Provide the (x, y) coordinate of the cell's center where the given text is located.  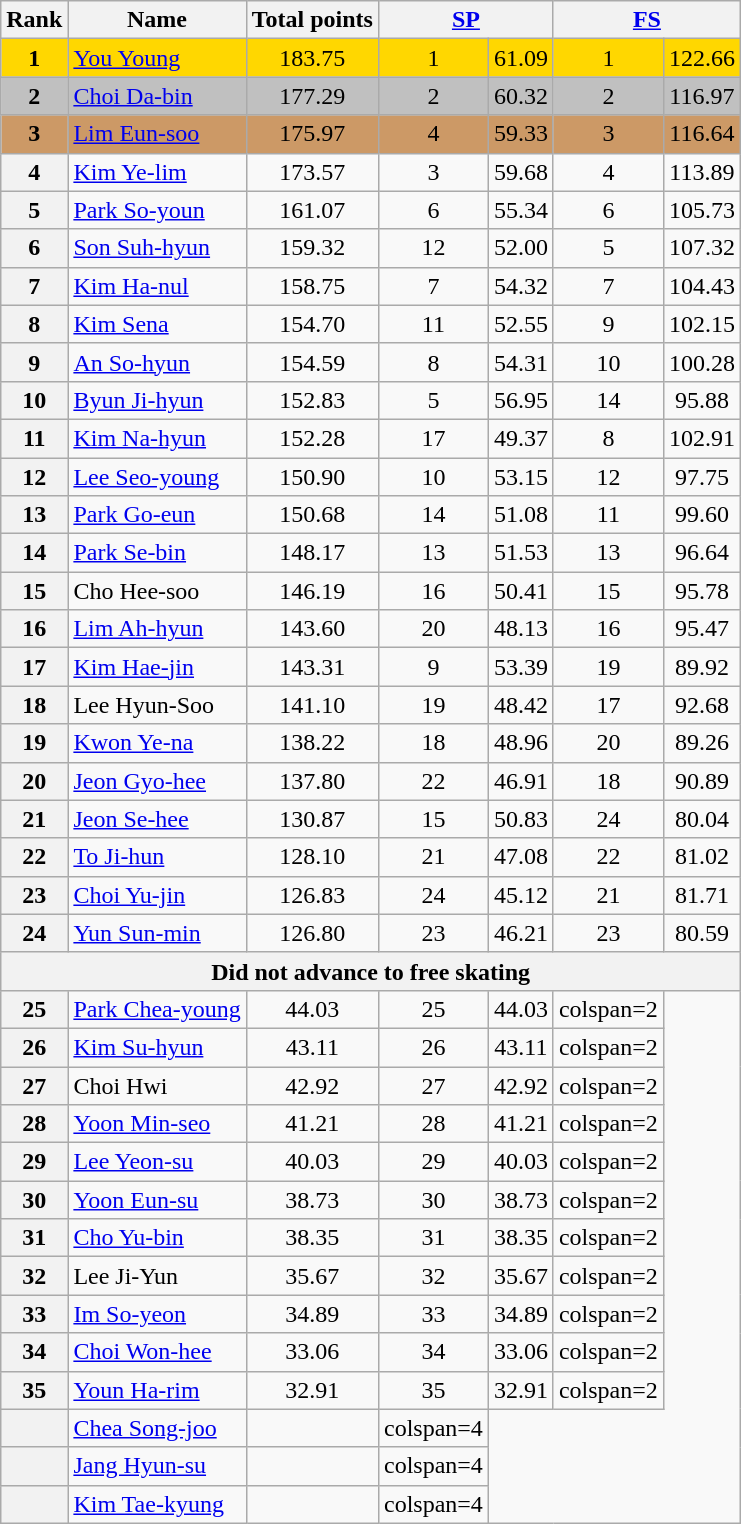
116.97 (702, 96)
Park So-youn (157, 210)
Kim Hae-jin (157, 667)
102.91 (702, 438)
143.31 (312, 667)
60.32 (520, 96)
59.33 (520, 134)
Cho Yu-bin (157, 1238)
99.60 (702, 515)
Total points (312, 20)
161.07 (312, 210)
95.78 (702, 591)
137.80 (312, 781)
130.87 (312, 819)
Youn Ha-rim (157, 1390)
Lee Ji-Yun (157, 1276)
50.83 (520, 819)
107.32 (702, 248)
48.42 (520, 705)
48.13 (520, 629)
You Young (157, 58)
51.53 (520, 553)
80.59 (702, 933)
Im So-yeon (157, 1314)
Lee Yeon-su (157, 1162)
SP (466, 20)
150.68 (312, 515)
81.02 (702, 857)
Lim Eun-soo (157, 134)
95.88 (702, 400)
Jeon Se-hee (157, 819)
89.92 (702, 667)
Kim Ye-lim (157, 172)
96.64 (702, 553)
47.08 (520, 857)
80.04 (702, 819)
Yoon Eun-su (157, 1200)
An So-hyun (157, 362)
Did not advance to free skating (371, 971)
Kim Ha-nul (157, 286)
104.43 (702, 286)
154.70 (312, 324)
Choi Da-bin (157, 96)
Park Se-bin (157, 553)
Kim Su-hyun (157, 1047)
113.89 (702, 172)
Kim Na-hyun (157, 438)
150.90 (312, 477)
116.64 (702, 134)
Park Go-eun (157, 515)
Cho Hee-soo (157, 591)
55.34 (520, 210)
Yoon Min-seo (157, 1124)
141.10 (312, 705)
97.75 (702, 477)
53.15 (520, 477)
95.47 (702, 629)
105.73 (702, 210)
81.71 (702, 895)
173.57 (312, 172)
Son Suh-hyun (157, 248)
152.28 (312, 438)
49.37 (520, 438)
158.75 (312, 286)
Yun Sun-min (157, 933)
92.68 (702, 705)
Kim Tae-kyung (157, 1504)
126.80 (312, 933)
45.12 (520, 895)
61.09 (520, 58)
50.41 (520, 591)
FS (646, 20)
51.08 (520, 515)
Chea Song-joo (157, 1428)
46.91 (520, 781)
53.39 (520, 667)
To Ji-hun (157, 857)
122.66 (702, 58)
128.10 (312, 857)
52.55 (520, 324)
59.68 (520, 172)
Name (157, 20)
154.59 (312, 362)
54.32 (520, 286)
126.83 (312, 895)
Choi Hwi (157, 1085)
89.26 (702, 743)
Rank (34, 20)
Jang Hyun-su (157, 1466)
Lee Hyun-Soo (157, 705)
102.15 (702, 324)
183.75 (312, 58)
152.83 (312, 400)
Kwon Ye-na (157, 743)
100.28 (702, 362)
Choi Yu-jin (157, 895)
Byun Ji-hyun (157, 400)
90.89 (702, 781)
Lim Ah-hyun (157, 629)
Lee Seo-young (157, 477)
138.22 (312, 743)
Choi Won-hee (157, 1352)
177.29 (312, 96)
159.32 (312, 248)
46.21 (520, 933)
148.17 (312, 553)
Park Chea-young (157, 1009)
Kim Sena (157, 324)
175.97 (312, 134)
143.60 (312, 629)
146.19 (312, 591)
56.95 (520, 400)
54.31 (520, 362)
48.96 (520, 743)
52.00 (520, 248)
Jeon Gyo-hee (157, 781)
